Return [X, Y] of the center of cell containing provided text 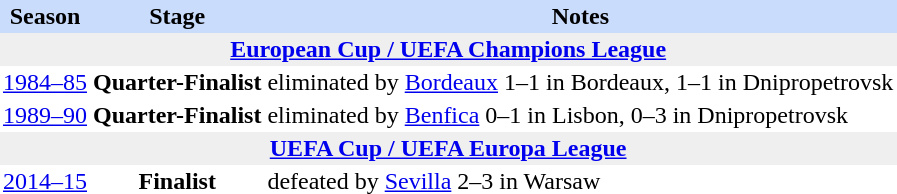
Stage [177, 16]
Notes [580, 16]
European Cup / UEFA Champions League [448, 50]
UEFA Cup / UEFA Europa League [448, 148]
1984–85 [45, 82]
Season [45, 16]
eliminated by Bordeaux 1–1 in Bordeaux, 1–1 in Dnipropetrovsk [580, 82]
1989–90 [45, 116]
eliminated by Benfica 0–1 in Lisbon, 0–3 in Dnipropetrovsk [580, 116]
